Find where the given text appears and provide that cell's center as (X, Y) coordinate. 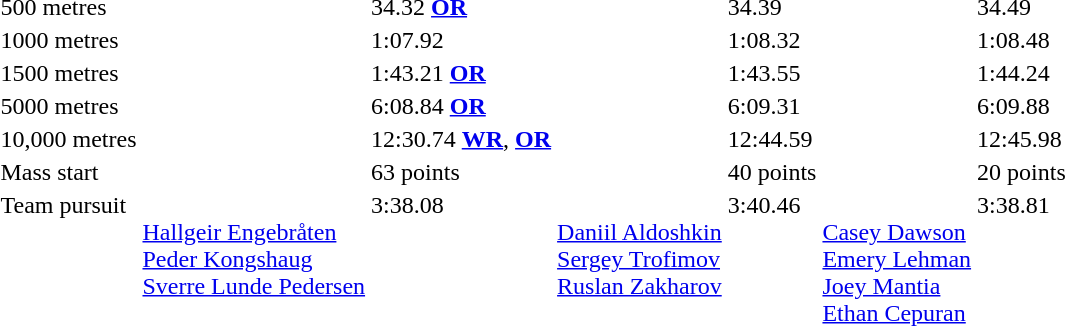
12:44.59 (772, 139)
1:07.92 (462, 40)
1:43.21 OR (462, 73)
1:43.55 (772, 73)
40 points (772, 172)
6:09.31 (772, 106)
6:08.84 OR (462, 106)
1:08.32 (772, 40)
63 points (462, 172)
12:30.74 WR, OR (462, 139)
